Return (x, y) of the center of cell containing provided text 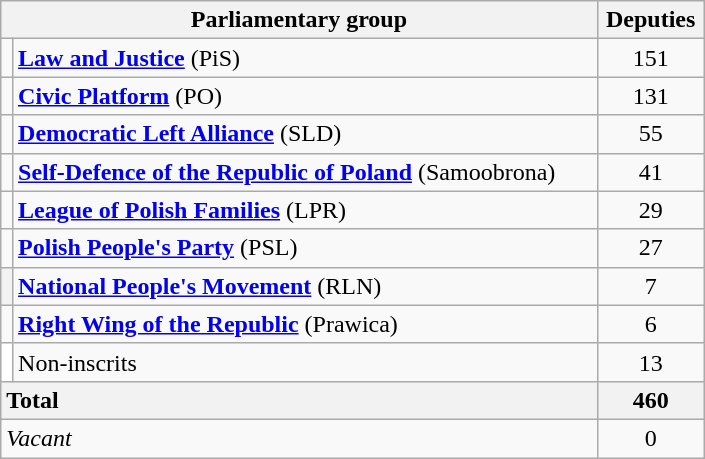
41 (650, 172)
55 (650, 134)
League of Polish Families (LPR) (306, 210)
0 (650, 438)
13 (650, 362)
Democratic Left Alliance (SLD) (306, 134)
7 (650, 286)
Deputies (650, 20)
Law and Justice (PiS) (306, 58)
131 (650, 96)
Polish People's Party (PSL) (306, 248)
29 (650, 210)
460 (650, 400)
6 (650, 324)
Vacant (299, 438)
Total (299, 400)
Parliamentary group (299, 20)
Right Wing of the Republic (Prawica) (306, 324)
Self-Defence of the Republic of Poland (Samoobrona) (306, 172)
Non-inscrits (306, 362)
27 (650, 248)
Civic Platform (PO) (306, 96)
National People's Movement (RLN) (306, 286)
151 (650, 58)
